Return [x, y] of the center of cell containing provided text 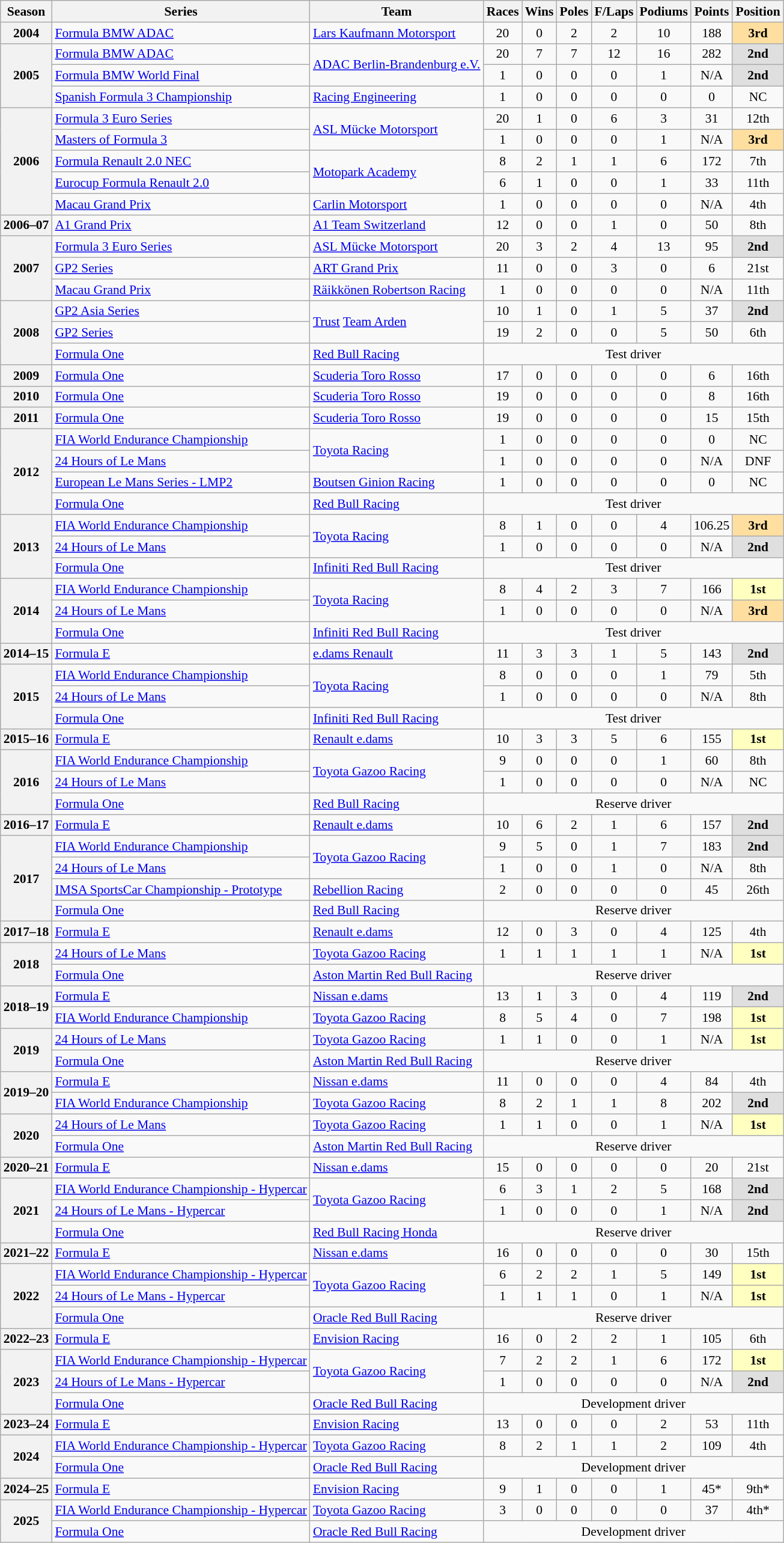
Points [711, 11]
2019 [26, 1050]
Team [397, 11]
2017–18 [26, 932]
2012 [26, 472]
2023 [26, 1383]
2020 [26, 1136]
105 [711, 1339]
125 [711, 932]
202 [711, 1104]
79 [711, 676]
Trust Team Arden [397, 322]
155 [711, 739]
106.25 [711, 525]
Carlin Motorsport [397, 204]
2020–21 [26, 1168]
2006 [26, 161]
2015–16 [26, 739]
Eurocup Formula Renault 2.0 [180, 183]
Racing Engineering [397, 97]
109 [711, 1446]
157 [711, 825]
Formula BMW World Final [180, 76]
2022 [26, 1296]
149 [711, 1275]
Position [758, 11]
Poles [574, 11]
A1 Team Switzerland [397, 225]
Lars Kaufmann Motorsport [397, 33]
2016–17 [26, 825]
17 [503, 376]
2024 [26, 1457]
53 [711, 1425]
198 [711, 1018]
A1 Grand Prix [180, 225]
2014 [26, 611]
2021 [26, 1211]
12th [758, 118]
2005 [26, 76]
84 [711, 1082]
119 [711, 997]
95 [711, 247]
Wins [539, 11]
ART Grand Prix [397, 269]
ADAC Berlin-Brandenburg e.V. [397, 65]
Podiums [663, 11]
Rebellion Racing [397, 890]
2018 [26, 964]
2019–20 [26, 1093]
2011 [26, 418]
2018–19 [26, 1007]
60 [711, 761]
2016 [26, 783]
2013 [26, 547]
Motopark Academy [397, 172]
183 [711, 847]
2004 [26, 33]
Races [503, 11]
5th [758, 676]
26th [758, 890]
2014–15 [26, 654]
e.dams Renault [397, 654]
2021–22 [26, 1253]
33 [711, 183]
Series [180, 11]
F/Laps [614, 11]
Red Bull Racing Honda [397, 1232]
Boutsen Ginion Racing [397, 483]
2015 [26, 697]
2024–25 [26, 1489]
Season [26, 11]
2022–23 [26, 1339]
2006–07 [26, 225]
188 [711, 33]
166 [711, 590]
GP2 Asia Series [180, 311]
European Le Mans Series - LMP2 [180, 483]
2025 [26, 1521]
143 [711, 654]
DNF [758, 461]
31 [711, 118]
9th* [758, 1489]
2017 [26, 879]
2009 [26, 376]
45 [711, 890]
2008 [26, 333]
Masters of Formula 3 [180, 140]
Spanish Formula 3 Championship [180, 97]
2023–24 [26, 1425]
4th* [758, 1511]
30 [711, 1253]
Räikkönen Robertson Racing [397, 290]
168 [711, 1190]
IMSA SportsCar Championship - Prototype [180, 890]
7th [758, 162]
Formula Renault 2.0 NEC [180, 162]
2010 [26, 397]
2007 [26, 268]
282 [711, 54]
45* [711, 1489]
